Find where the given text appears and provide that cell's center as (x, y) coordinate. 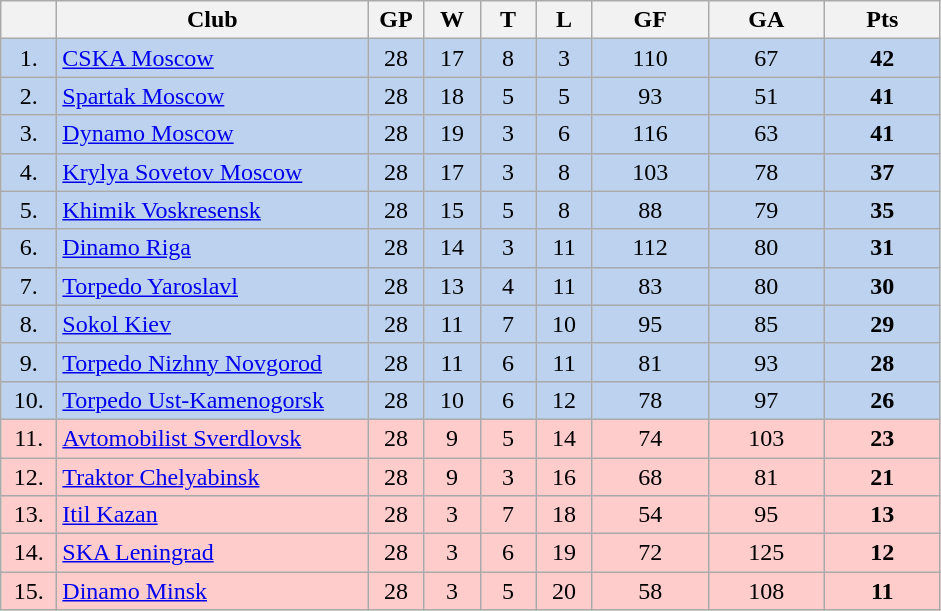
Pts (882, 20)
63 (766, 134)
51 (766, 96)
Traktor Chelyabinsk (212, 477)
SKA Leningrad (212, 553)
97 (766, 400)
L (564, 20)
Avtomobilist Sverdlovsk (212, 438)
6. (29, 248)
Torpedo Ust-Kamenogorsk (212, 400)
26 (882, 400)
58 (650, 591)
Itil Kazan (212, 515)
W (452, 20)
Khimik Voskresensk (212, 210)
10. (29, 400)
125 (766, 553)
GP (396, 20)
15 (452, 210)
35 (882, 210)
30 (882, 286)
31 (882, 248)
13. (29, 515)
4. (29, 172)
Dinamo Riga (212, 248)
Torpedo Nizhny Novgorod (212, 362)
67 (766, 58)
2. (29, 96)
5. (29, 210)
72 (650, 553)
12. (29, 477)
37 (882, 172)
9. (29, 362)
29 (882, 324)
42 (882, 58)
GA (766, 20)
Sokol Kiev (212, 324)
1. (29, 58)
15. (29, 591)
79 (766, 210)
8. (29, 324)
Krylya Sovetov Moscow (212, 172)
21 (882, 477)
54 (650, 515)
20 (564, 591)
23 (882, 438)
Club (212, 20)
4 (508, 286)
Torpedo Yaroslavl (212, 286)
Dynamo Moscow (212, 134)
3. (29, 134)
T (508, 20)
88 (650, 210)
116 (650, 134)
GF (650, 20)
85 (766, 324)
108 (766, 591)
112 (650, 248)
11. (29, 438)
68 (650, 477)
7. (29, 286)
83 (650, 286)
74 (650, 438)
110 (650, 58)
Spartak Moscow (212, 96)
16 (564, 477)
CSKA Moscow (212, 58)
Dinamo Minsk (212, 591)
14. (29, 553)
